Locate the cell with the specified text and output its (x, y) center coordinate. 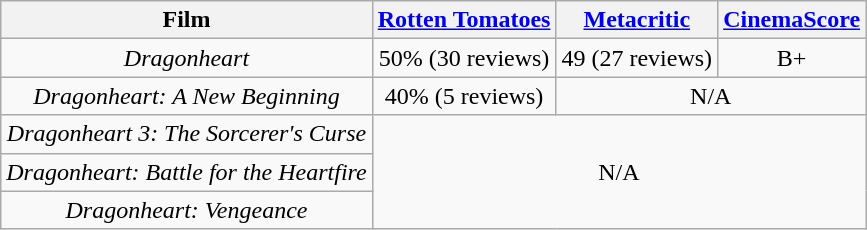
Rotten Tomatoes (464, 20)
Dragonheart: Battle for the Heartfire (186, 172)
Dragonheart: A New Beginning (186, 96)
50% (30 reviews) (464, 58)
Film (186, 20)
Dragonheart (186, 58)
Dragonheart: Vengeance (186, 210)
CinemaScore (792, 20)
Dragonheart 3: The Sorcerer's Curse (186, 134)
B+ (792, 58)
Metacritic (637, 20)
49 (27 reviews) (637, 58)
40% (5 reviews) (464, 96)
